Locate the cell with the specified text and output its (x, y) center coordinate. 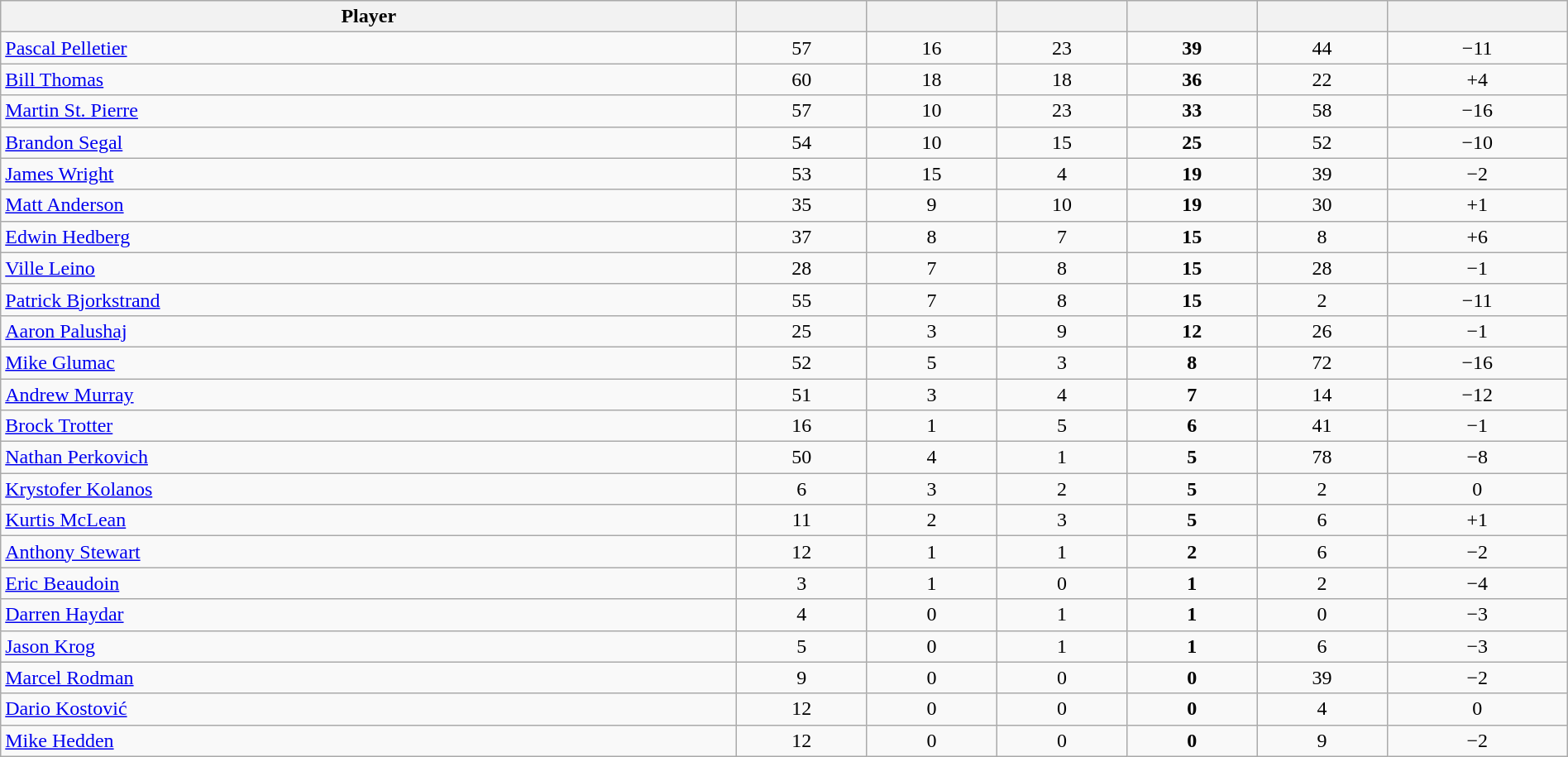
Marcel Rodman (369, 678)
Brock Trotter (369, 426)
51 (802, 395)
Jason Krog (369, 646)
72 (1322, 362)
78 (1322, 458)
−8 (1477, 458)
Bill Thomas (369, 79)
54 (802, 142)
Eric Beaudoin (369, 583)
Mike Glumac (369, 362)
26 (1322, 331)
−10 (1477, 142)
53 (802, 174)
44 (1322, 48)
−12 (1477, 395)
+4 (1477, 79)
Krystofer Kolanos (369, 489)
41 (1322, 426)
33 (1193, 111)
+6 (1477, 237)
−4 (1477, 583)
Nathan Perkovich (369, 458)
35 (802, 205)
Pascal Pelletier (369, 48)
Kurtis McLean (369, 520)
Dario Kostović (369, 709)
22 (1322, 79)
James Wright (369, 174)
Brandon Segal (369, 142)
50 (802, 458)
Anthony Stewart (369, 552)
14 (1322, 395)
58 (1322, 111)
Edwin Hedberg (369, 237)
Player (369, 17)
Matt Anderson (369, 205)
Martin St. Pierre (369, 111)
36 (1193, 79)
Ville Leino (369, 268)
37 (802, 237)
Aaron Palushaj (369, 331)
30 (1322, 205)
11 (802, 520)
Darren Haydar (369, 615)
60 (802, 79)
Patrick Bjorkstrand (369, 299)
Andrew Murray (369, 395)
Mike Hedden (369, 740)
55 (802, 299)
